Pinpoint the cell where the given text exists, returning its [x, y] midpoint coordinate. 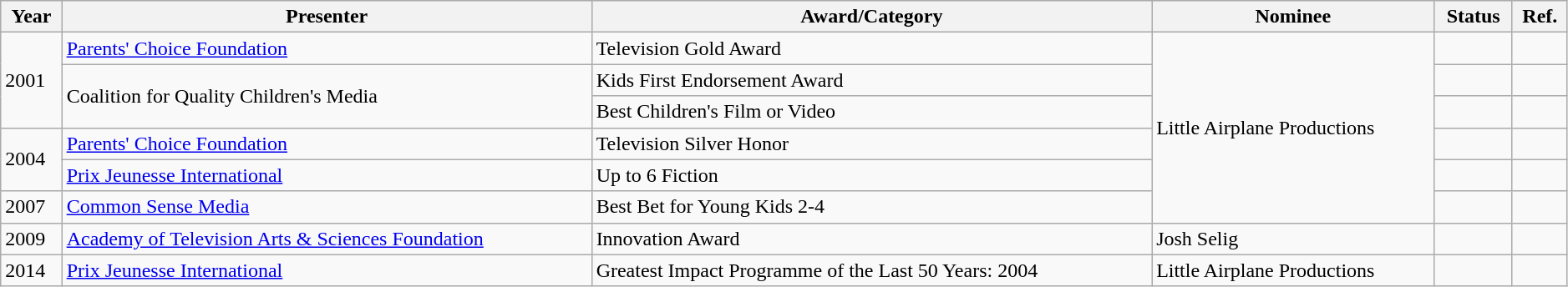
Nominee [1293, 17]
Greatest Impact Programme of the Last 50 Years: 2004 [871, 270]
Josh Selig [1293, 239]
2004 [32, 159]
Innovation Award [871, 239]
2009 [32, 239]
Year [32, 17]
2001 [32, 80]
Award/Category [871, 17]
2007 [32, 207]
Best Children's Film or Video [871, 112]
Television Silver Honor [871, 143]
Status [1474, 17]
2014 [32, 270]
Kids First Endorsement Award [871, 80]
Coalition for Quality Children's Media [327, 96]
Academy of Television Arts & Sciences Foundation [327, 239]
Ref. [1540, 17]
Common Sense Media [327, 207]
Presenter [327, 17]
Best Bet for Young Kids 2-4 [871, 207]
Television Gold Award [871, 48]
Up to 6 Fiction [871, 175]
